For the text-containing cell, return its midpoint in [X, Y] coordinate format. 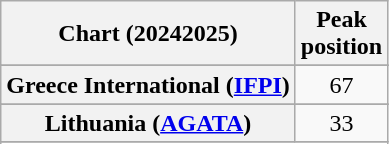
Greece International (IFPI) [148, 85]
67 [341, 85]
33 [341, 123]
Peakposition [341, 34]
Lithuania (AGATA) [148, 123]
Chart (20242025) [148, 34]
